Scan for the cell matching the given text and deliver its (x, y) coordinate at center. 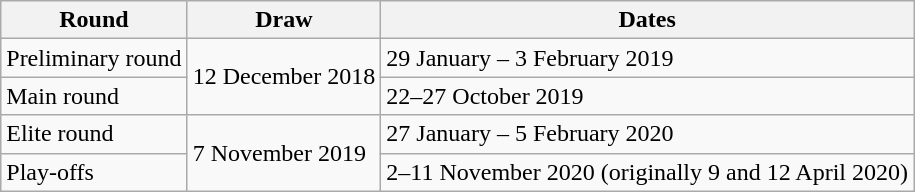
7 November 2019 (284, 153)
2–11 November 2020 (originally 9 and 12 April 2020) (648, 172)
12 December 2018 (284, 77)
Main round (94, 96)
Round (94, 20)
Preliminary round (94, 58)
Play-offs (94, 172)
Elite round (94, 134)
Draw (284, 20)
29 January – 3 February 2019 (648, 58)
27 January – 5 February 2020 (648, 134)
Dates (648, 20)
22–27 October 2019 (648, 96)
